Provide the [X, Y] coordinate of the cell's center where the given text is located.  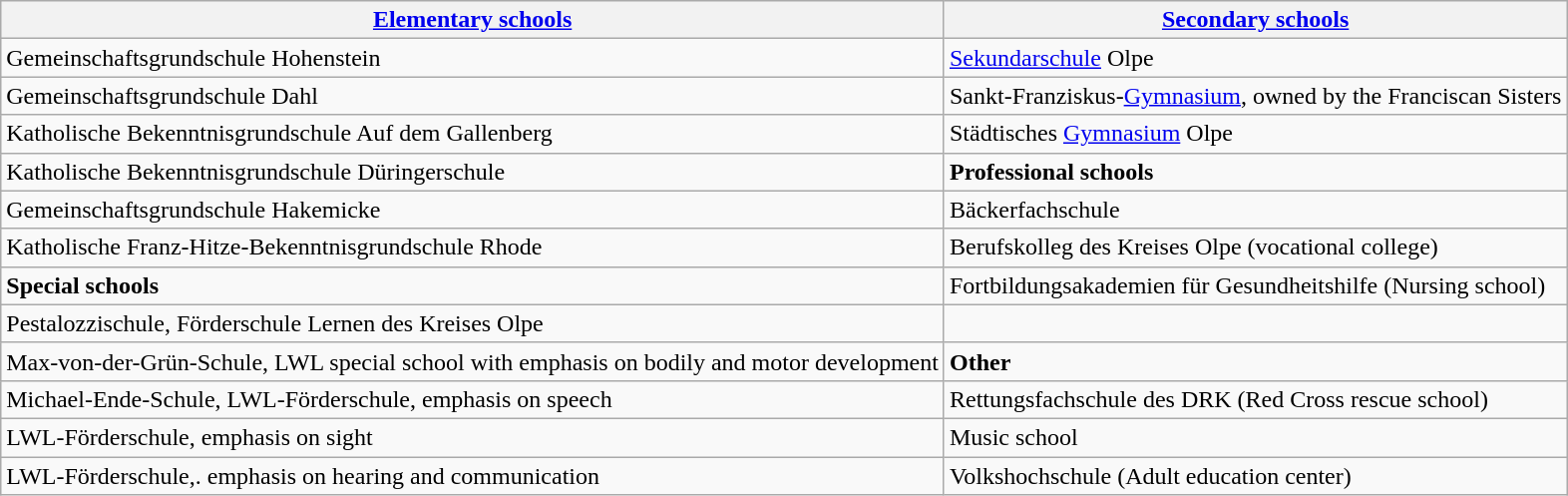
LWL-Förderschule,. emphasis on hearing and communication [473, 476]
Special schools [473, 285]
Gemeinschaftsgrundschule Hohenstein [473, 58]
Music school [1255, 437]
Sekundarschule Olpe [1255, 58]
Berufskolleg des Kreises Olpe (vocational college) [1255, 248]
Städtisches Gymnasium Olpe [1255, 134]
Professional schools [1255, 172]
Katholische Bekenntnisgrundschule Düringerschule [473, 172]
Max-von-der-Grün-Schule, LWL special school with emphasis on bodily and motor development [473, 361]
Rettungsfachschule des DRK (Red Cross rescue school) [1255, 399]
Secondary schools [1255, 20]
Fortbildungsakademien für Gesundheitshilfe (Nursing school) [1255, 285]
LWL-Förderschule, emphasis on sight [473, 437]
Katholische Franz-Hitze-Bekenntnisgrundschule Rhode [473, 248]
Sankt-Franziskus-Gymnasium, owned by the Franciscan Sisters [1255, 96]
Michael-Ende-Schule, LWL-Förderschule, emphasis on speech [473, 399]
Other [1255, 361]
Gemeinschaftsgrundschule Dahl [473, 96]
Pestalozzischule, Förderschule Lernen des Kreises Olpe [473, 323]
Elementary schools [473, 20]
Katholische Bekenntnisgrundschule Auf dem Gallenberg [473, 134]
Volkshochschule (Adult education center) [1255, 476]
Gemeinschaftsgrundschule Hakemicke [473, 210]
Bäckerfachschule [1255, 210]
